Find where the given text appears and provide that cell's center as [x, y] coordinate. 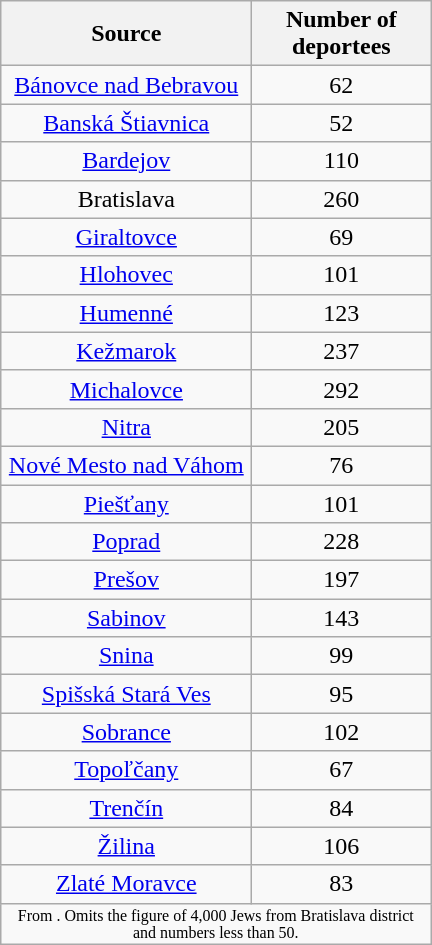
102 [342, 732]
228 [342, 542]
Number of deportees [342, 34]
Bardejov [126, 161]
67 [342, 770]
Humenné [126, 313]
52 [342, 123]
Prešov [126, 580]
106 [342, 846]
Poprad [126, 542]
84 [342, 808]
76 [342, 465]
123 [342, 313]
Hlohovec [126, 275]
Source [126, 34]
Banská Štiavnica [126, 123]
95 [342, 694]
Michalovce [126, 389]
205 [342, 427]
Kežmarok [126, 351]
69 [342, 237]
62 [342, 85]
Trenčín [126, 808]
Sabinov [126, 618]
Giraltovce [126, 237]
110 [342, 161]
Zlaté Moravce [126, 884]
292 [342, 389]
260 [342, 199]
From . Omits the figure of 4,000 Jews from Bratislava district and numbers less than 50. [216, 924]
Žilina [126, 846]
83 [342, 884]
Snina [126, 656]
Bánovce nad Bebravou [126, 85]
Sobrance [126, 732]
Topoľčany [126, 770]
Nitra [126, 427]
197 [342, 580]
237 [342, 351]
Piešťany [126, 503]
Spišská Stará Ves [126, 694]
143 [342, 618]
99 [342, 656]
Bratislava [126, 199]
Nové Mesto nad Váhom [126, 465]
